Provide the (x, y) coordinate of the cell's center where the given text is located.  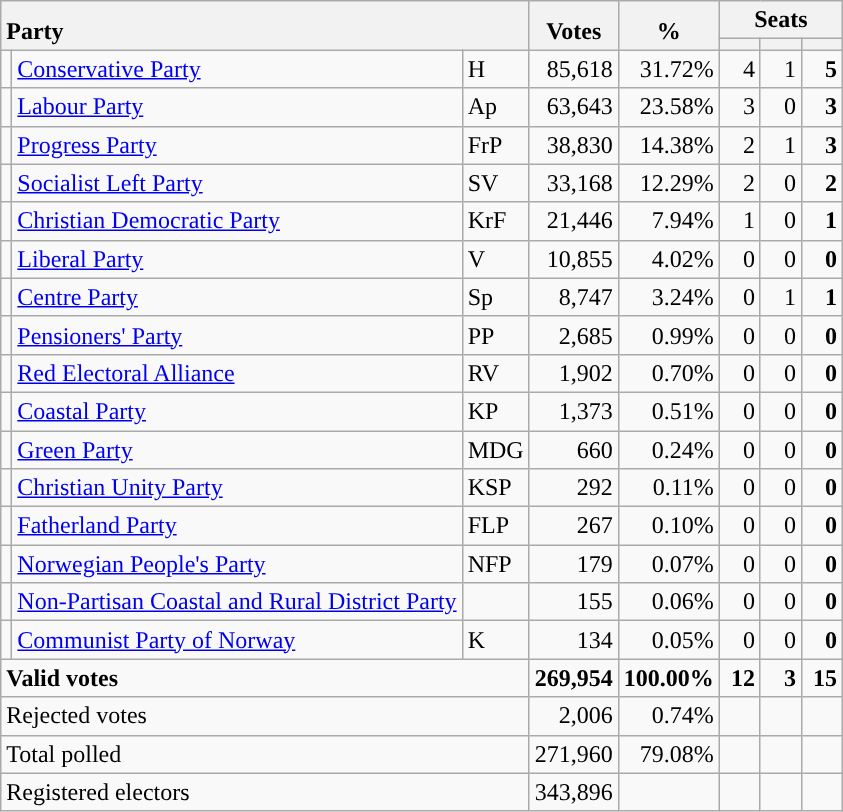
8,747 (574, 297)
SV (496, 183)
RV (496, 373)
0.51% (668, 411)
Liberal Party (237, 259)
0.99% (668, 335)
15 (822, 678)
0.07% (668, 564)
Communist Party of Norway (237, 640)
38,830 (574, 145)
Pensioners' Party (237, 335)
33,168 (574, 183)
179 (574, 564)
0.05% (668, 640)
155 (574, 602)
Conservative Party (237, 69)
K (496, 640)
FrP (496, 145)
21,446 (574, 221)
Red Electoral Alliance (237, 373)
V (496, 259)
Green Party (237, 449)
269,954 (574, 678)
MDG (496, 449)
100.00% (668, 678)
0.06% (668, 602)
31.72% (668, 69)
Valid votes (265, 678)
Party (265, 26)
2,006 (574, 716)
PP (496, 335)
Progress Party (237, 145)
660 (574, 449)
85,618 (574, 69)
H (496, 69)
Ap (496, 107)
0.24% (668, 449)
7.94% (668, 221)
Registered electors (265, 792)
1,902 (574, 373)
Norwegian People's Party (237, 564)
Centre Party (237, 297)
Labour Party (237, 107)
12 (740, 678)
Votes (574, 26)
Rejected votes (265, 716)
0.11% (668, 488)
134 (574, 640)
Seats (780, 20)
4.02% (668, 259)
63,643 (574, 107)
Socialist Left Party (237, 183)
0.74% (668, 716)
0.10% (668, 526)
Christian Unity Party (237, 488)
Coastal Party (237, 411)
343,896 (574, 792)
Sp (496, 297)
NFP (496, 564)
5 (822, 69)
12.29% (668, 183)
267 (574, 526)
23.58% (668, 107)
KrF (496, 221)
% (668, 26)
Fatherland Party (237, 526)
4 (740, 69)
271,960 (574, 754)
79.08% (668, 754)
292 (574, 488)
FLP (496, 526)
Non-Partisan Coastal and Rural District Party (237, 602)
KSP (496, 488)
0.70% (668, 373)
10,855 (574, 259)
3.24% (668, 297)
Christian Democratic Party (237, 221)
1,373 (574, 411)
KP (496, 411)
2,685 (574, 335)
14.38% (668, 145)
Total polled (265, 754)
